Scan for the cell matching the given text and deliver its [x, y] coordinate at center. 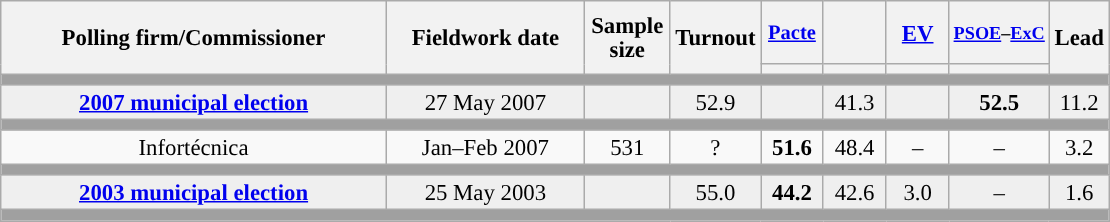
2003 municipal election [194, 194]
27 May 2007 [485, 102]
11.2 [1079, 102]
Pacte [792, 32]
531 [627, 148]
PSOE–ExC [999, 32]
41.3 [854, 102]
52.9 [716, 102]
44.2 [792, 194]
25 May 2003 [485, 194]
1.6 [1079, 194]
52.5 [999, 102]
2007 municipal election [194, 102]
Turnout [716, 38]
48.4 [854, 148]
51.6 [792, 148]
Fieldwork date [485, 38]
Polling firm/Commissioner [194, 38]
3.2 [1079, 148]
Jan–Feb 2007 [485, 148]
42.6 [854, 194]
Sample size [627, 38]
Infortécnica [194, 148]
55.0 [716, 194]
? [716, 148]
Lead [1079, 38]
3.0 [918, 194]
EV [918, 32]
